Return the [X, Y] coordinate for the center point of the cell that contains the specified text.  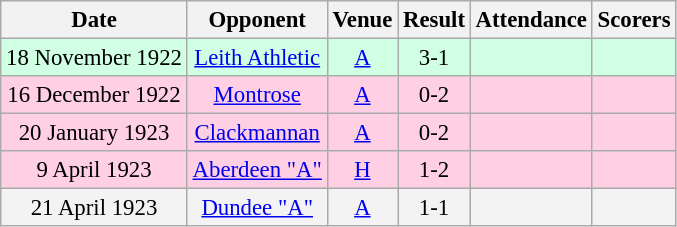
9 April 1923 [94, 170]
3-1 [434, 58]
16 December 1922 [94, 95]
1-1 [434, 208]
Montrose [257, 95]
Aberdeen "A" [257, 170]
1-2 [434, 170]
Opponent [257, 20]
Scorers [634, 20]
21 April 1923 [94, 208]
Date [94, 20]
20 January 1923 [94, 133]
Venue [362, 20]
18 November 1922 [94, 58]
Dundee "A" [257, 208]
Result [434, 20]
Attendance [531, 20]
Clackmannan [257, 133]
Leith Athletic [257, 58]
H [362, 170]
